Provide the (x, y) coordinate of the cell's center where the given text is located.  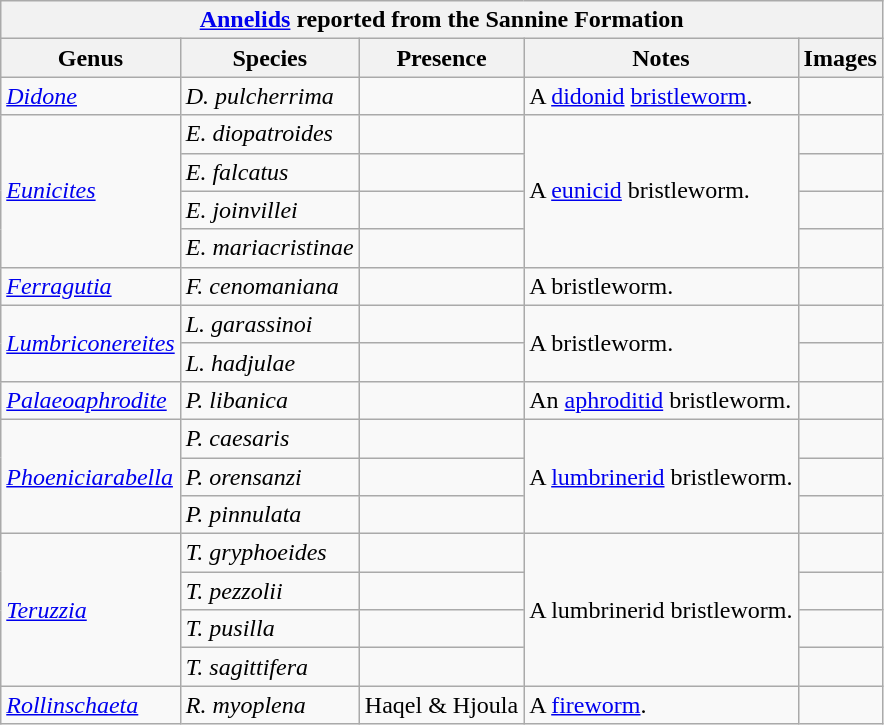
Teruzzia (90, 610)
Species (270, 58)
P. caesaris (270, 438)
T. pezzolii (270, 591)
T. gryphoeides (270, 553)
P. libanica (270, 400)
T. pusilla (270, 629)
D. pulcherrima (270, 96)
Rollinschaeta (90, 705)
A didonid bristleworm. (661, 96)
E. diopatroides (270, 134)
An aphroditid bristleworm. (661, 400)
L. garassinoi (270, 324)
A eunicid bristleworm. (661, 191)
Phoeniciarabella (90, 476)
P. pinnulata (270, 515)
P. orensanzi (270, 477)
Lumbriconereites (90, 343)
Annelids reported from the Sannine Formation (442, 20)
Genus (90, 58)
Eunicites (90, 191)
Presence (441, 58)
Palaeoaphrodite (90, 400)
T. sagittifera (270, 667)
L. hadjulae (270, 362)
E. falcatus (270, 172)
R. myoplena (270, 705)
Haqel & Hjoula (441, 705)
Didone (90, 96)
A fireworm. (661, 705)
E. joinvillei (270, 210)
E. mariacristinae (270, 248)
F. cenomaniana (270, 286)
Images (840, 58)
Notes (661, 58)
Ferragutia (90, 286)
